Return the [x, y] coordinate for the center point of the cell that contains the specified text.  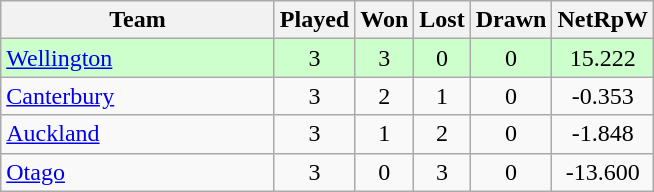
-13.600 [603, 172]
Wellington [138, 58]
-0.353 [603, 96]
Lost [442, 20]
Auckland [138, 134]
-1.848 [603, 134]
Otago [138, 172]
NetRpW [603, 20]
Won [384, 20]
Canterbury [138, 96]
Drawn [511, 20]
Team [138, 20]
Played [314, 20]
15.222 [603, 58]
